Return (X, Y) of the center of cell containing provided text 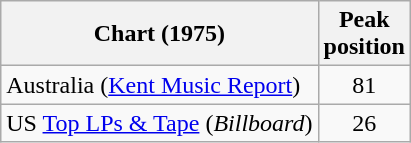
Australia (Kent Music Report) (160, 85)
Peakposition (364, 34)
26 (364, 123)
US Top LPs & Tape (Billboard) (160, 123)
Chart (1975) (160, 34)
81 (364, 85)
